Extract the (X, Y) coordinate from the center of the cell holding the provided text.  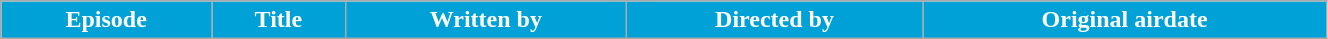
Title (279, 20)
Episode (106, 20)
Written by (486, 20)
Directed by (774, 20)
Original airdate (1125, 20)
